Capture the cell that displays the provided text and extract its [x, y] central coordinate. 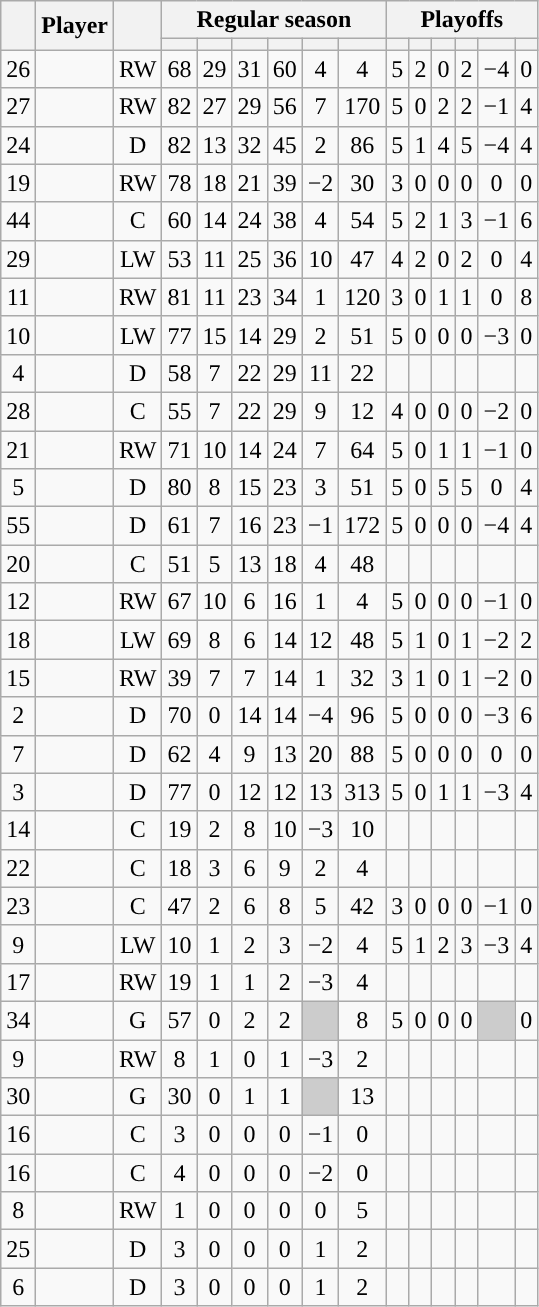
64 [362, 449]
Playoffs [462, 20]
44 [18, 221]
71 [180, 449]
56 [284, 107]
120 [362, 297]
Player [75, 26]
62 [180, 754]
313 [362, 792]
54 [362, 221]
61 [180, 526]
81 [180, 297]
68 [180, 69]
53 [180, 259]
78 [180, 183]
38 [284, 221]
96 [362, 716]
57 [180, 1020]
26 [18, 69]
86 [362, 145]
67 [180, 602]
70 [180, 716]
80 [180, 488]
36 [284, 259]
45 [284, 145]
31 [250, 69]
17 [18, 982]
170 [362, 107]
172 [362, 526]
58 [180, 373]
69 [180, 640]
88 [362, 754]
Regular season [274, 20]
28 [18, 411]
42 [362, 906]
